For the text-containing cell, return its midpoint in (x, y) coordinate format. 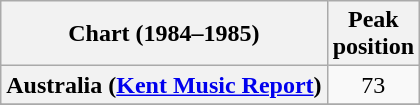
73 (373, 85)
Chart (1984–1985) (164, 34)
Peakposition (373, 34)
Australia (Kent Music Report) (164, 85)
